Return (X, Y) of the center of cell containing provided text 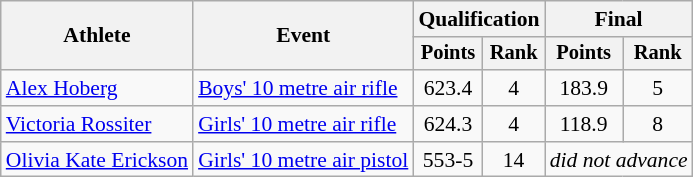
Event (303, 36)
Alex Hoberg (97, 88)
5 (658, 88)
118.9 (584, 124)
624.3 (448, 124)
Girls' 10 metre air rifle (303, 124)
Qualification (478, 19)
8 (658, 124)
623.4 (448, 88)
Athlete (97, 36)
Final (619, 19)
Boys' 10 metre air rifle (303, 88)
Victoria Rossiter (97, 124)
183.9 (584, 88)
